Extract the [X, Y] coordinate from the center of the cell holding the provided text.  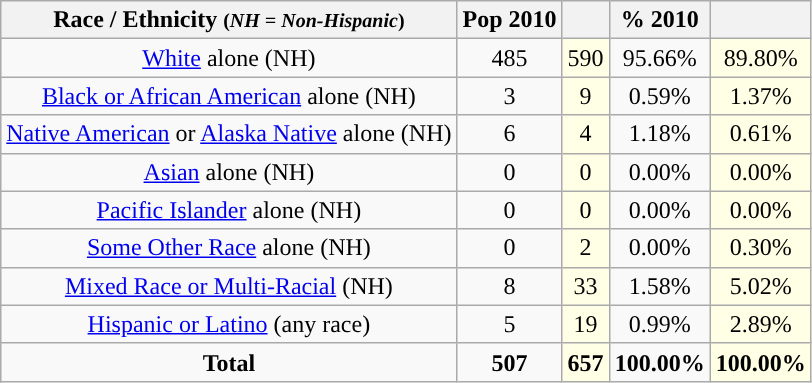
Native American or Alaska Native alone (NH) [229, 134]
2 [586, 248]
Pop 2010 [510, 20]
9 [586, 96]
590 [586, 58]
4 [586, 134]
Asian alone (NH) [229, 172]
% 2010 [660, 20]
19 [586, 324]
5.02% [760, 286]
Total [229, 362]
0.99% [660, 324]
Race / Ethnicity (NH = Non-Hispanic) [229, 20]
507 [510, 362]
33 [586, 286]
White alone (NH) [229, 58]
0.61% [760, 134]
95.66% [660, 58]
Black or African American alone (NH) [229, 96]
3 [510, 96]
0.30% [760, 248]
Some Other Race alone (NH) [229, 248]
485 [510, 58]
Pacific Islander alone (NH) [229, 210]
89.80% [760, 58]
1.18% [660, 134]
Hispanic or Latino (any race) [229, 324]
5 [510, 324]
1.58% [660, 286]
8 [510, 286]
2.89% [760, 324]
657 [586, 362]
0.59% [660, 96]
1.37% [760, 96]
6 [510, 134]
Mixed Race or Multi-Racial (NH) [229, 286]
